Extract the [x, y] coordinate from the center of the cell holding the provided text.  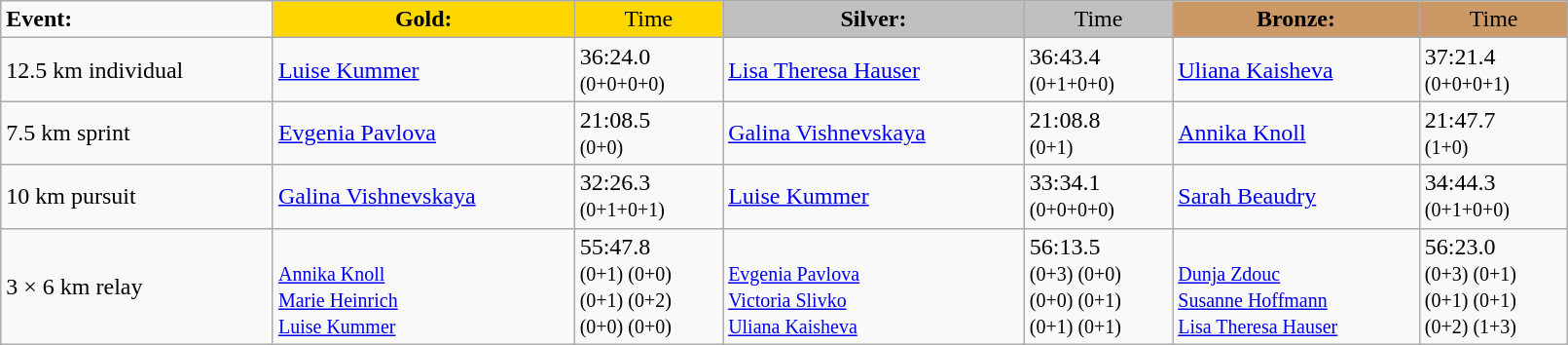
34:44.3(0+1+0+0) [1493, 197]
21:47.7(1+0) [1493, 133]
Annika Knoll [1296, 133]
37:21.4(0+0+0+1) [1493, 70]
55:47.8(0+1) (0+0)(0+1) (0+2)(0+0) (0+0) [648, 287]
10 km pursuit [137, 197]
33:34.1(0+0+0+0) [1098, 197]
36:43.4(0+1+0+0) [1098, 70]
Dunja ZdoucSusanne HoffmannLisa Theresa Hauser [1296, 287]
Silver: [874, 19]
Bronze: [1296, 19]
32:26.3(0+1+0+1) [648, 197]
Uliana Kaisheva [1296, 70]
3 × 6 km relay [137, 287]
7.5 km sprint [137, 133]
Evgenia Pavlova [423, 133]
12.5 km individual [137, 70]
Event: [137, 19]
Gold: [423, 19]
21:08.8(0+1) [1098, 133]
Annika KnollMarie Heinrich Luise Kummer [423, 287]
36:24.0(0+0+0+0) [648, 70]
Evgenia PavlovaVictoria SlivkoUliana Kaisheva [874, 287]
Sarah Beaudry [1296, 197]
56:13.5(0+3) (0+0)(0+0) (0+1)(0+1) (0+1) [1098, 287]
56:23.0(0+3) (0+1)(0+1) (0+1)(0+2) (1+3) [1493, 287]
21:08.5(0+0) [648, 133]
Lisa Theresa Hauser [874, 70]
